Return the (x, y) coordinate for the center point of the cell that contains the specified text.  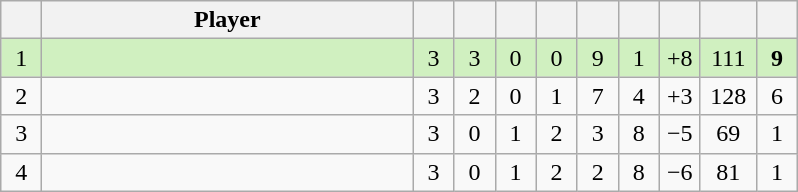
111 (728, 58)
81 (728, 172)
128 (728, 96)
7 (598, 96)
6 (776, 96)
+8 (680, 58)
Player (228, 20)
−5 (680, 134)
69 (728, 134)
+3 (680, 96)
−6 (680, 172)
